Capture the cell that displays the provided text and extract its [x, y] central coordinate. 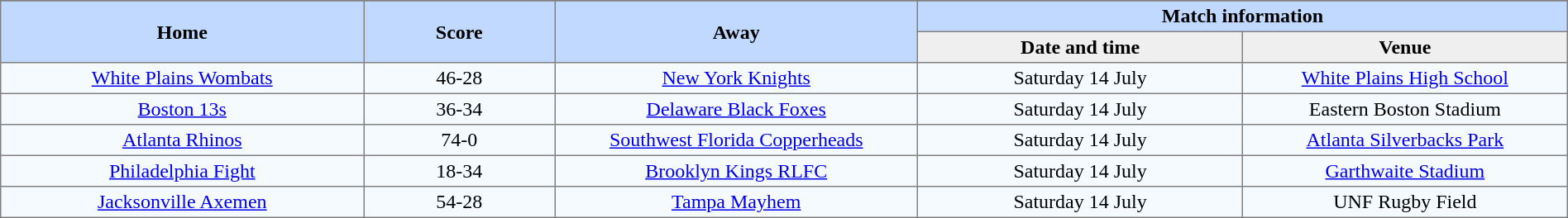
Venue [1404, 47]
Atlanta Silverbacks Park [1404, 140]
Atlanta Rhinos [182, 140]
Brooklyn Kings RLFC [736, 171]
18-34 [460, 171]
36-34 [460, 109]
Philadelphia Fight [182, 171]
Boston 13s [182, 109]
Garthwaite Stadium [1404, 171]
46-28 [460, 78]
Score [460, 31]
White Plains Wombats [182, 78]
UNF Rugby Field [1404, 202]
Tampa Mayhem [736, 202]
White Plains High School [1404, 78]
Jacksonville Axemen [182, 202]
Date and time [1080, 47]
Home [182, 31]
Southwest Florida Copperheads [736, 140]
74-0 [460, 140]
54-28 [460, 202]
New York Knights [736, 78]
Delaware Black Foxes [736, 109]
Match information [1243, 17]
Away [736, 31]
Eastern Boston Stadium [1404, 109]
